Provide the [X, Y] coordinate of the cell's center where the given text is located.  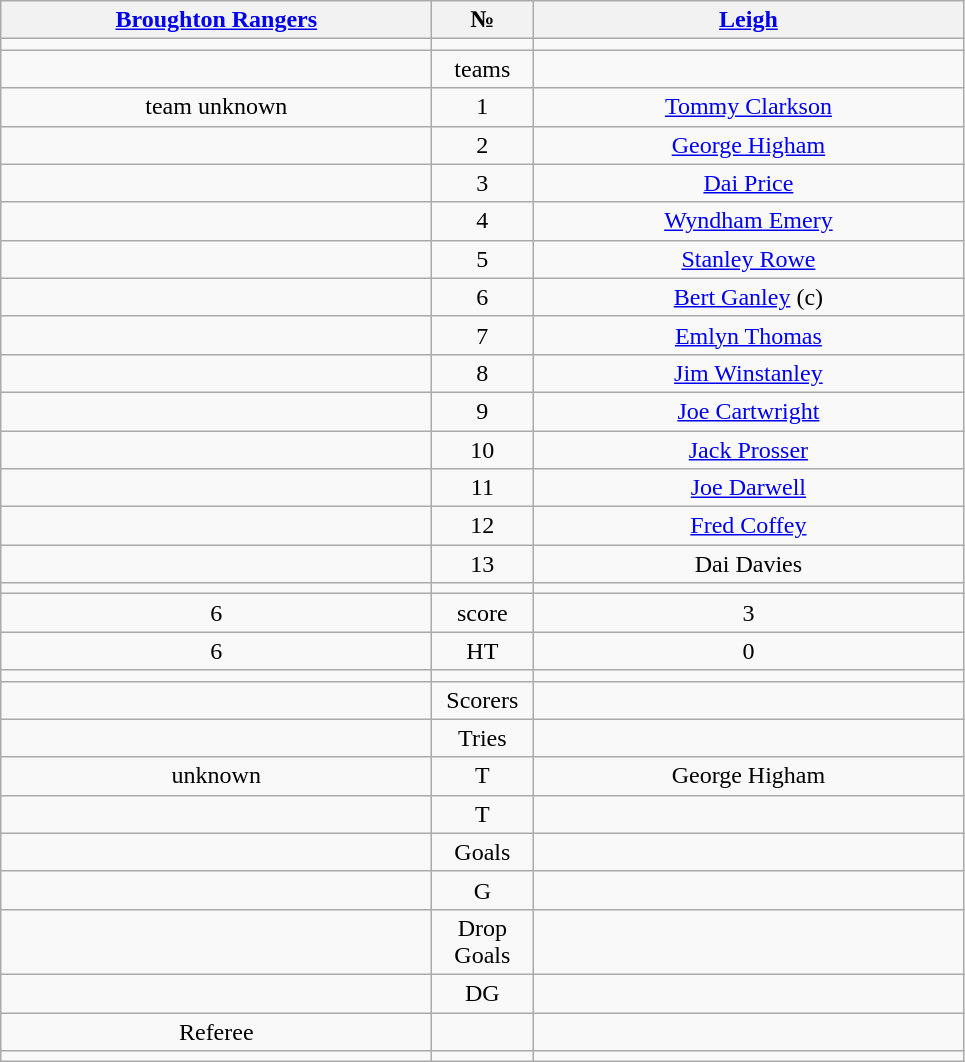
DG [482, 993]
teams [482, 69]
13 [482, 564]
Dai Price [748, 183]
Referee [216, 1031]
10 [482, 449]
team unknown [216, 107]
Leigh [748, 20]
Goals [482, 852]
Dai Davies [748, 564]
Tommy Clarkson [748, 107]
Fred Coffey [748, 526]
12 [482, 526]
8 [482, 373]
HT [482, 651]
Wyndham Emery [748, 221]
Stanley Rowe [748, 259]
Drop Goals [482, 942]
Joe Cartwright [748, 411]
Scorers [482, 700]
Jack Prosser [748, 449]
score [482, 613]
Jim Winstanley [748, 373]
Tries [482, 738]
Joe Darwell [748, 488]
Bert Ganley (c) [748, 297]
4 [482, 221]
11 [482, 488]
№ [482, 20]
unknown [216, 776]
0 [748, 651]
1 [482, 107]
Emlyn Thomas [748, 335]
9 [482, 411]
5 [482, 259]
7 [482, 335]
G [482, 890]
2 [482, 145]
Broughton Rangers [216, 20]
